Identify which cell holds the provided text, then report its (x, y) central coordinate. 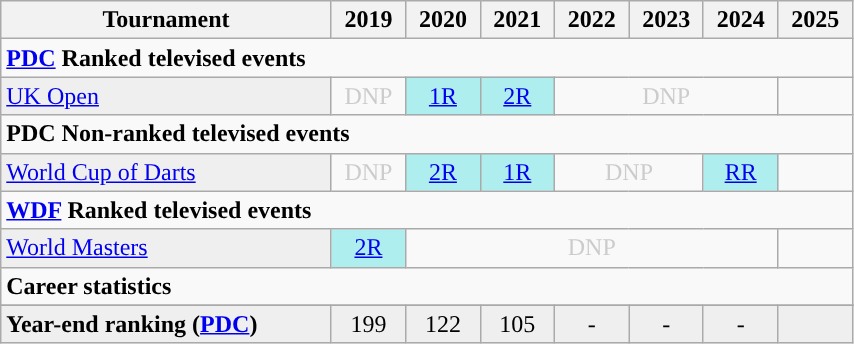
UK Open (166, 96)
World Cup of Darts (166, 172)
2025 (816, 20)
2020 (443, 20)
Career statistics (427, 286)
122 (443, 324)
World Masters (166, 248)
2021 (517, 20)
2019 (368, 20)
105 (517, 324)
Year-end ranking (PDC) (166, 324)
PDC Ranked televised events (427, 58)
2022 (592, 20)
2023 (666, 20)
RR (740, 172)
Tournament (166, 20)
PDC Non-ranked televised events (427, 134)
199 (368, 324)
2024 (740, 20)
WDF Ranked televised events (427, 210)
